Provide the (X, Y) coordinate of the cell's center where the given text is located.  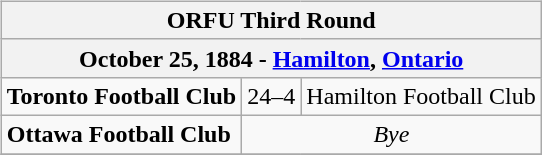
ORFU Third Round (271, 20)
Bye (392, 134)
Hamilton Football Club (421, 96)
Toronto Football Club (121, 96)
24–4 (272, 96)
Ottawa Football Club (121, 134)
October 25, 1884 - Hamilton, Ontario (271, 58)
